Pinpoint the cell where the given text exists, returning its [X, Y] midpoint coordinate. 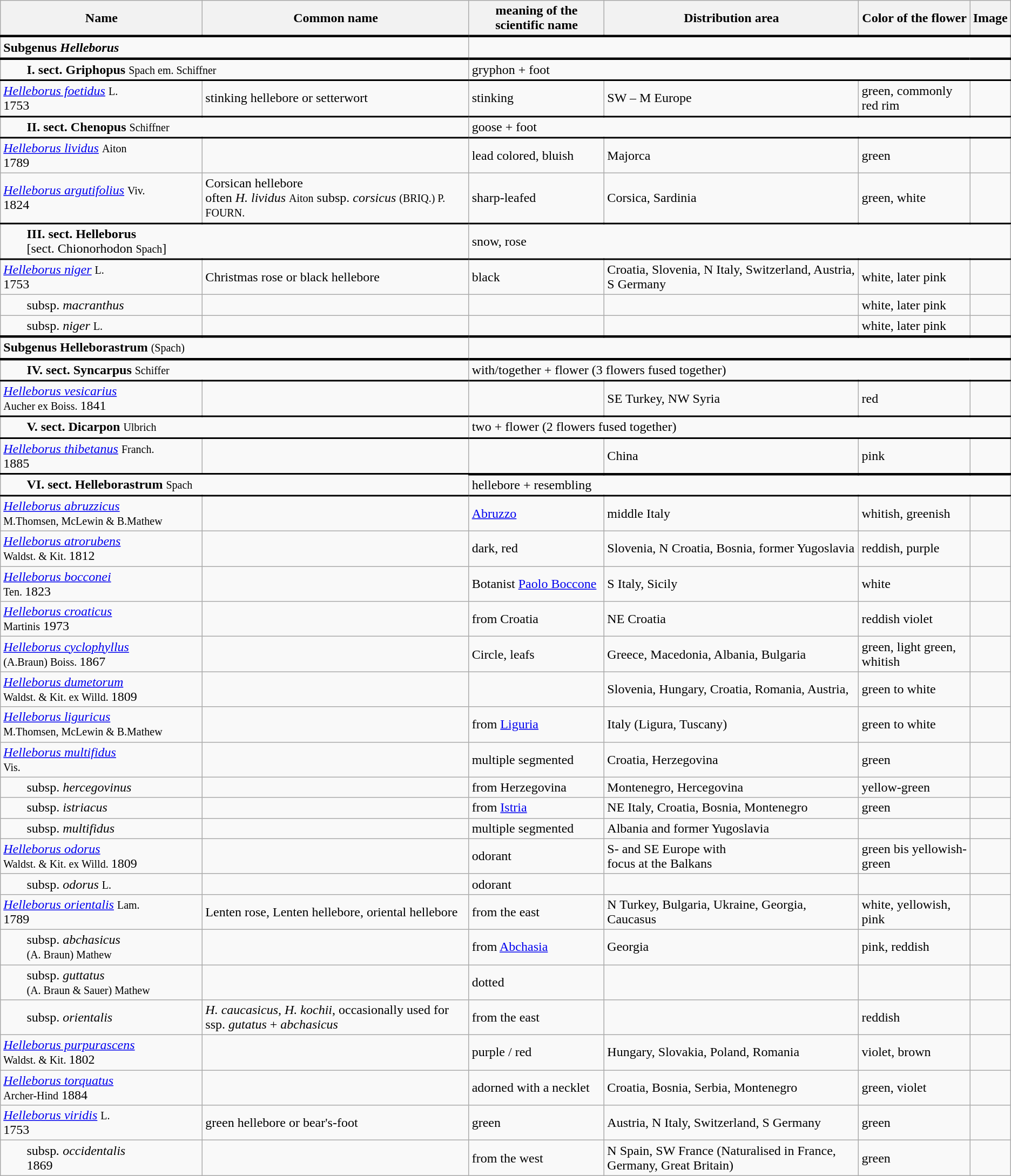
S- and SE Europe with focus at the Balkans [731, 856]
middle Italy [731, 513]
N Turkey, Bulgaria, Ukraine, Georgia, Caucasus [731, 911]
yellow-green [914, 787]
adorned with a necklet [537, 1087]
stinking hellebore or setterwort [336, 98]
subsp. guttatus (A. Braun & Sauer) Mathew [102, 982]
Botanist Paolo Boccone [537, 584]
black [537, 277]
Circle, leafs [537, 654]
subsp. multifidus [102, 828]
Helleborus viridis L. 1753 [102, 1123]
Helleborus niger L. 1753 [102, 277]
Helleborus cyclophyllus (A.Braun) Boiss. 1867 [102, 654]
from Liguria [537, 725]
Helleborus odorus Waldst. & Kit. ex Willd. 1809 [102, 856]
Helleborus liguricus M.Thomsen, McLewin & B.Mathew [102, 725]
lead colored, bluish [537, 156]
Georgia [731, 947]
subsp. hercegovinus [102, 787]
pink, reddish [914, 947]
subsp. istriacus [102, 808]
Helleborus dumetorum Waldst. & Kit. ex Willd. 1809 [102, 689]
green bis yellowish-green [914, 856]
Distribution area [731, 18]
sharp-leafed [537, 199]
Lenten rose, Lenten hellebore, oriental hellebore [336, 911]
white, yellowish, pink [914, 911]
N Spain, SW France (Naturalised in France, Germany, Great Britain) [731, 1158]
reddish violet [914, 619]
Helleborus croaticus Martinis 1973 [102, 619]
from Istria [537, 808]
II. sect. Chenopus Schiffner [234, 127]
Name [102, 18]
Corsican helleboreoften H. lividus Aiton subsp. corsicus (BRIQ.) P. FOURN. [336, 199]
Croatia, Bosnia, Serbia, Montenegro [731, 1087]
Hungary, Slovakia, Poland, Romania [731, 1053]
Helleborus lividus Aiton 1789 [102, 156]
purple / red [537, 1053]
reddish, purple [914, 549]
subsp. abchasicus (A. Braun) Mathew [102, 947]
IV. sect. Syncarpus Schiffer [234, 369]
Image [990, 18]
pink [914, 456]
Helleborus orientalis Lam. 1789 [102, 911]
Subgenus Helleborus [234, 48]
from Herzegovina [537, 787]
H. caucasicus, H. kochii, occasionally used for ssp. gutatus + abchasicus [336, 1017]
Majorca [731, 156]
subsp. niger L. [102, 326]
green, light green, whitish [914, 654]
reddish [914, 1017]
goose + foot [740, 127]
Helleborus torquatus Archer-Hind 1884 [102, 1087]
green, commonly red rim [914, 98]
green, violet [914, 1087]
Helleborus purpurascens Waldst. & Kit. 1802 [102, 1053]
Greece, Macedonia, Albania, Bulgaria [731, 654]
Italy (Ligura, Tuscany) [731, 725]
green hellebore or bear's-foot [336, 1123]
Albania and former Yugoslavia [731, 828]
subsp. orientalis [102, 1017]
SE Turkey, NW Syria [731, 398]
dotted [537, 982]
whitish, greenish [914, 513]
Helleborus abruzzicus M.Thomsen, McLewin & B.Mathew [102, 513]
Subgenus Helleborastrum (Spach) [234, 348]
Christmas rose or black hellebore [336, 277]
hellebore + resembling [740, 485]
from Abchasia [537, 947]
dark, red [537, 549]
Montenegro, Hercegovina [731, 787]
Helleborus bocconei Ten. 1823 [102, 584]
Croatia, Herzegovina [731, 759]
V. sect. Dicarpon Ulbrich [234, 427]
Croatia, Slovenia, N Italy, Switzerland, Austria, S Germany [731, 277]
III. sect. Helleborus[sect. Chionorhodon Spach] [234, 241]
Helleborus multifidus Vis. [102, 759]
violet, brown [914, 1053]
Helleborus argutifolius Viv. 1824 [102, 199]
China [731, 456]
Helleborus thibetanus Franch. 1885 [102, 456]
Color of the flower [914, 18]
gryphon + foot [740, 69]
Slovenia, N Croatia, Bosnia, former Yugoslavia [731, 549]
SW – M Europe [731, 98]
Common name [336, 18]
Helleborus atrorubens Waldst. & Kit. 1812 [102, 549]
NE Croatia [731, 619]
green, white [914, 199]
I. sect. Griphopus Spach em. Schiffner [234, 69]
from the west [537, 1158]
snow, rose [740, 241]
NE Italy, Croatia, Bosnia, Montenegro [731, 808]
subsp. macranthus [102, 305]
subsp. odorus L. [102, 884]
stinking [537, 98]
meaning of the scientific name [537, 18]
VI. sect. Helleborastrum Spach [234, 485]
white [914, 584]
two + flower (2 flowers fused together) [740, 427]
Helleborus foetidus L. 1753 [102, 98]
subsp. occidentalis 1869 [102, 1158]
Corsica, Sardinia [731, 199]
red [914, 398]
with/together + flower (3 flowers fused together) [740, 369]
Slovenia, Hungary, Croatia, Romania, Austria, [731, 689]
Abruzzo [537, 513]
Austria, N Italy, Switzerland, S Germany [731, 1123]
Helleborus vesicarius Aucher ex Boiss. 1841 [102, 398]
S Italy, Sicily [731, 584]
from Croatia [537, 619]
